Output the [X, Y] coordinate of the center of the cell containing the given text.  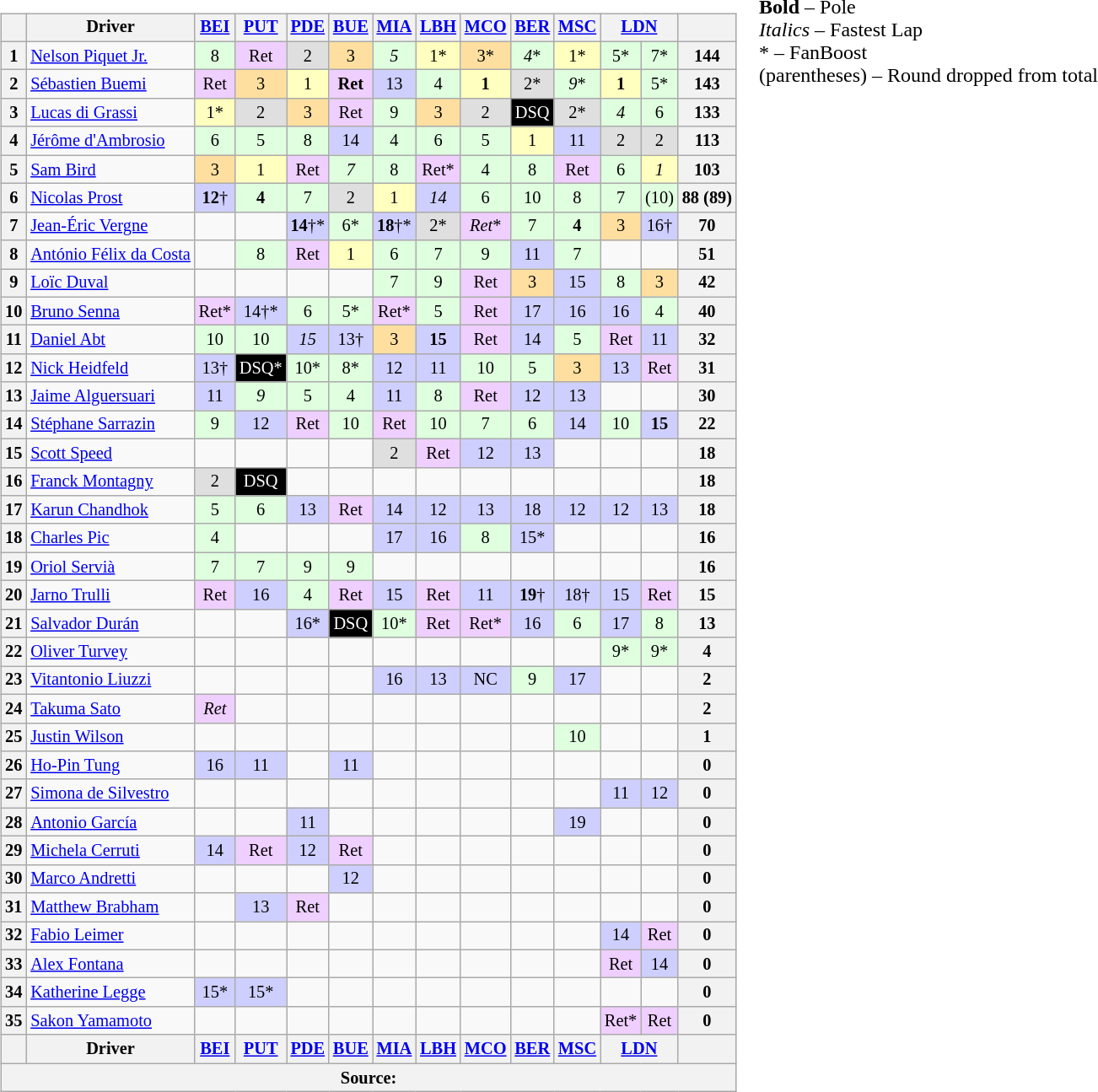
Simona de Silvestro [110, 793]
Marco Andretti [110, 879]
18†* [395, 226]
Ho-Pin Tung [110, 766]
Justin Wilson [110, 737]
Jarno Trulli [110, 595]
Loïc Duval [110, 283]
Matthew Brabham [110, 907]
Charles Pic [110, 538]
133 [707, 113]
Nick Heidfeld [110, 368]
Alex Fontana [110, 964]
70 [707, 226]
Source: [369, 1078]
103 [707, 169]
113 [707, 141]
88 (89) [707, 198]
Nelson Piquet Jr. [110, 56]
144 [707, 56]
42 [707, 283]
Nicolas Prost [110, 198]
4* [532, 56]
NC [486, 680]
Sébastien Buemi [110, 84]
28 [13, 822]
8* [351, 368]
Stéphane Sarrazin [110, 425]
Lucas di Grassi [110, 113]
Sakon Yamamoto [110, 1021]
29 [13, 851]
7* [659, 56]
António Félix da Costa [110, 255]
18† [577, 595]
25 [13, 737]
Jérôme d'Ambrosio [110, 141]
Jaime Alguersuari [110, 396]
Franck Montagny [110, 481]
40 [707, 311]
3* [486, 56]
Oriol Servià [110, 567]
Salvador Durán [110, 623]
27 [13, 793]
23 [13, 680]
21 [13, 623]
Oliver Turvey [110, 652]
35 [13, 1021]
Fabio Leimer [110, 936]
Takuma Sato [110, 708]
Jean-Éric Vergne [110, 226]
26 [13, 766]
Katherine Legge [110, 992]
Scott Speed [110, 453]
33 [13, 964]
34 [13, 992]
DSQ* [261, 368]
Michela Cerruti [110, 851]
Karun Chandhok [110, 510]
Antonio García [110, 822]
Vitantonio Liuzzi [110, 680]
143 [707, 84]
12† [215, 198]
Bruno Senna [110, 311]
Sam Bird [110, 169]
51 [707, 255]
Daniel Abt [110, 340]
6* [351, 226]
16* [308, 623]
16† [659, 226]
24 [13, 708]
(10) [659, 198]
20 [13, 595]
19† [532, 595]
